Scan for the cell matching the given text and deliver its [X, Y] coordinate at center. 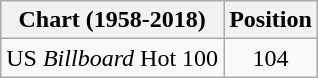
104 [271, 58]
Chart (1958-2018) [112, 20]
US Billboard Hot 100 [112, 58]
Position [271, 20]
